Extract the (X, Y) coordinate from the center of the cell holding the provided text.  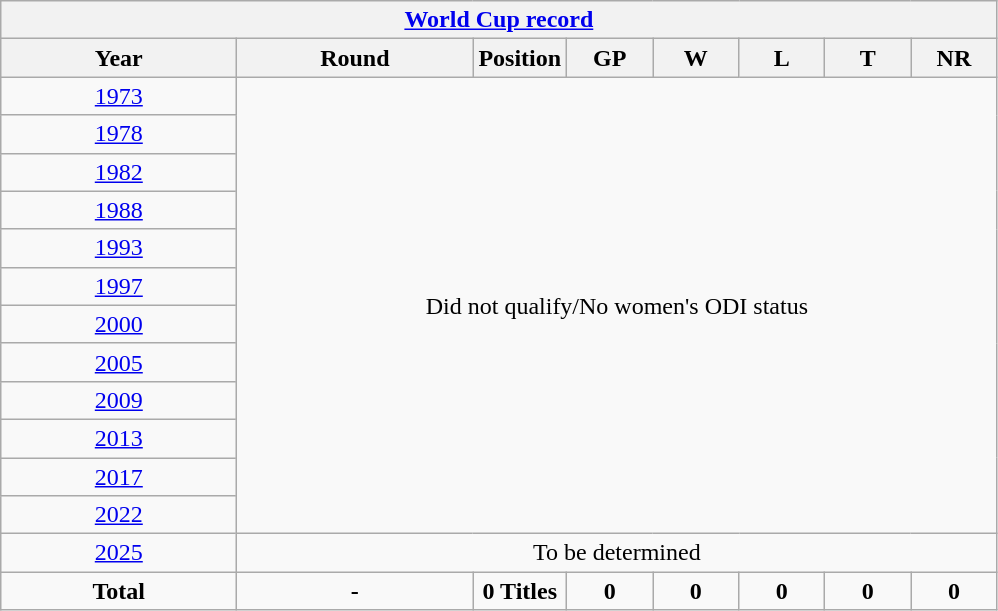
To be determined (617, 553)
1982 (119, 172)
GP (610, 58)
2017 (119, 477)
World Cup record (499, 20)
Did not qualify/No women's ODI status (617, 306)
2025 (119, 553)
NR (954, 58)
2009 (119, 400)
L (782, 58)
2013 (119, 438)
Year (119, 58)
1988 (119, 210)
1997 (119, 286)
T (868, 58)
1973 (119, 96)
- (355, 591)
W (696, 58)
2005 (119, 362)
Total (119, 591)
1993 (119, 248)
Round (355, 58)
0 Titles (520, 591)
1978 (119, 134)
Position (520, 58)
2022 (119, 515)
2000 (119, 324)
